Return the (x, y) coordinate for the center point of the cell that contains the specified text.  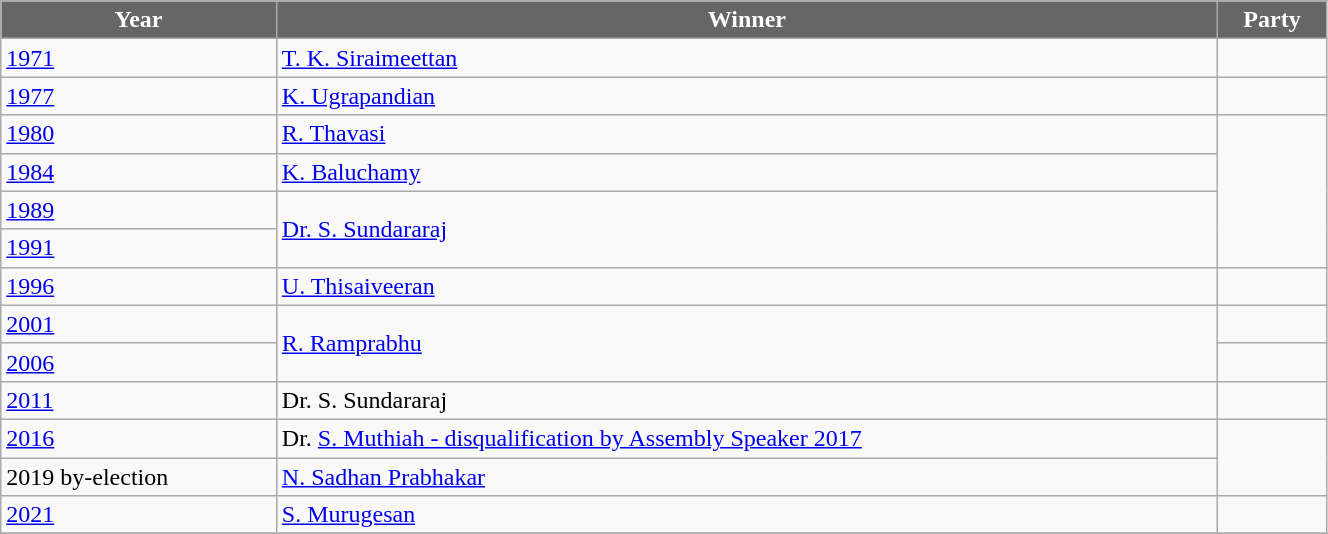
R. Thavasi (746, 134)
2001 (139, 324)
1977 (139, 96)
2019 by-election (139, 477)
K. Ugrapandian (746, 96)
1989 (139, 210)
U. Thisaiveeran (746, 286)
2021 (139, 515)
1991 (139, 248)
2011 (139, 400)
Party (1272, 20)
K. Baluchamy (746, 172)
Dr. S. Muthiah - disqualification by Assembly Speaker 2017 (746, 438)
Year (139, 20)
N. Sadhan Prabhakar (746, 477)
T. K. Siraimeettan (746, 58)
1980 (139, 134)
2016 (139, 438)
2006 (139, 362)
R. Ramprabhu (746, 343)
1996 (139, 286)
Winner (746, 20)
1984 (139, 172)
1971 (139, 58)
S. Murugesan (746, 515)
